From the cell containing the given text, extract its center point as (X, Y) coordinate. 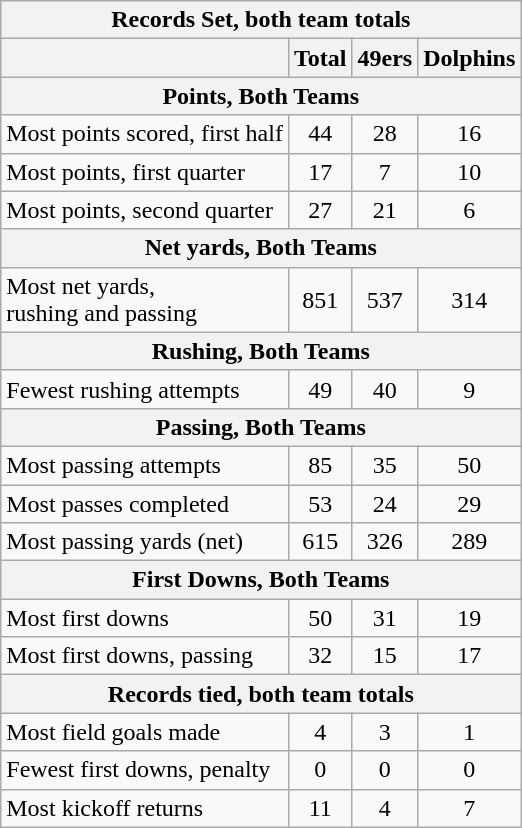
31 (385, 618)
32 (320, 656)
Net yards, Both Teams (261, 248)
Most passing attempts (145, 465)
Most first downs (145, 618)
First Downs, Both Teams (261, 580)
35 (385, 465)
29 (470, 503)
28 (385, 134)
Most points, second quarter (145, 210)
Rushing, Both Teams (261, 351)
314 (470, 300)
6 (470, 210)
9 (470, 389)
85 (320, 465)
24 (385, 503)
Most first downs, passing (145, 656)
40 (385, 389)
851 (320, 300)
Records tied, both team totals (261, 694)
Fewest first downs, penalty (145, 770)
1 (470, 732)
49ers (385, 58)
Points, Both Teams (261, 96)
15 (385, 656)
Most points, first quarter (145, 172)
289 (470, 542)
53 (320, 503)
Dolphins (470, 58)
10 (470, 172)
Most field goals made (145, 732)
615 (320, 542)
537 (385, 300)
Most passing yards (net) (145, 542)
16 (470, 134)
11 (320, 808)
21 (385, 210)
Most kickoff returns (145, 808)
49 (320, 389)
3 (385, 732)
Passing, Both Teams (261, 427)
19 (470, 618)
Total (320, 58)
Most net yards,rushing and passing (145, 300)
Most passes completed (145, 503)
44 (320, 134)
Most points scored, first half (145, 134)
Records Set, both team totals (261, 20)
326 (385, 542)
27 (320, 210)
Fewest rushing attempts (145, 389)
